From the cell containing the given text, extract its center point as (x, y) coordinate. 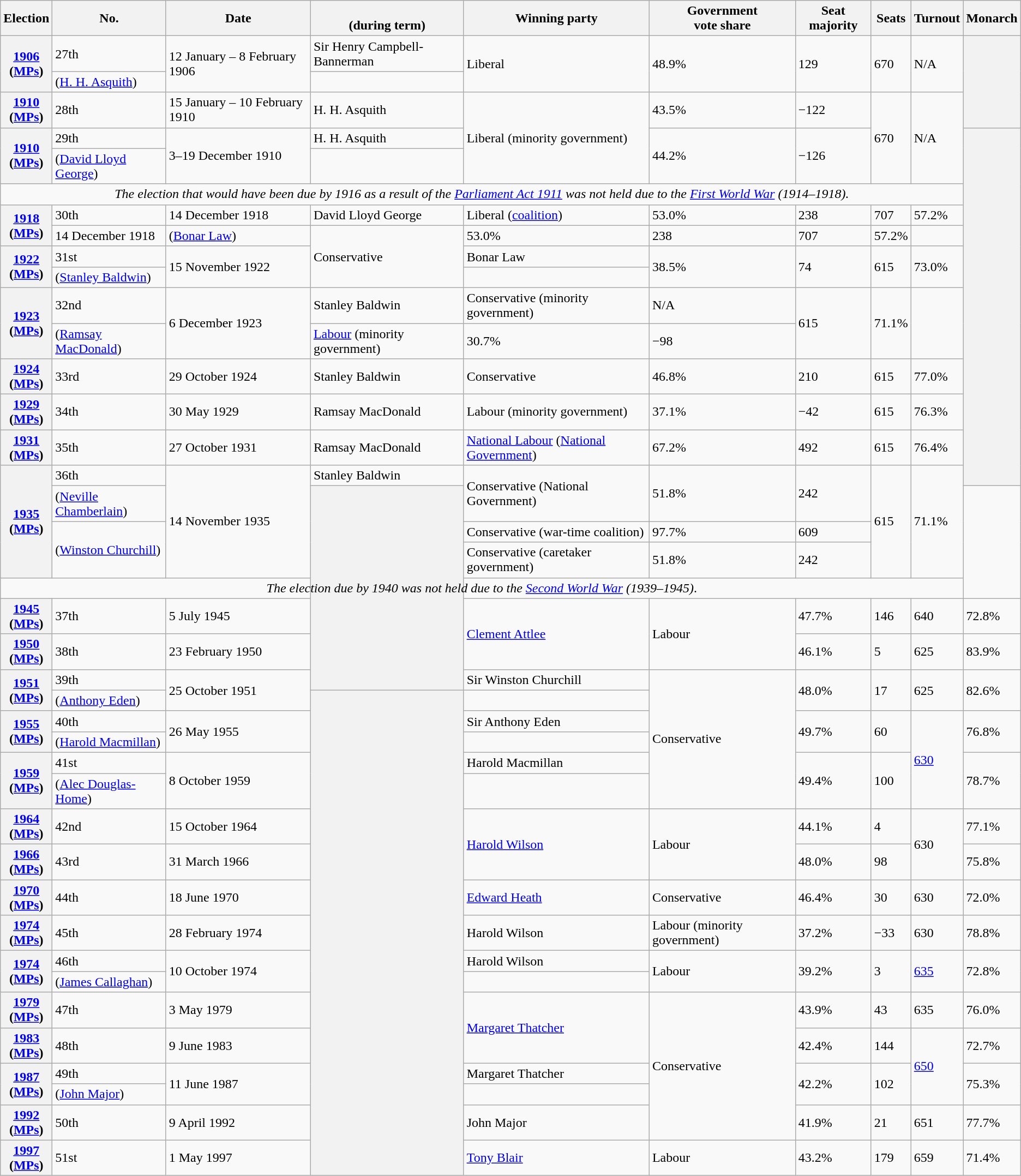
Harold Macmillan (556, 763)
3 May 1979 (238, 1010)
6 December 1923 (238, 323)
34th (109, 412)
1970(MPs) (26, 898)
83.9% (992, 651)
Winning party (556, 19)
Conservative (war-time coalition) (556, 532)
97.7% (722, 532)
Election (26, 19)
15 October 1964 (238, 827)
71.4% (992, 1157)
492 (833, 447)
John Major (556, 1123)
46.1% (833, 651)
100 (891, 780)
44.1% (833, 827)
30th (109, 215)
1918(MPs) (26, 225)
−42 (833, 412)
32nd (109, 305)
43.5% (722, 110)
1951(MPs) (26, 690)
9 April 1992 (238, 1123)
651 (937, 1123)
1979(MPs) (26, 1010)
(Stanley Baldwin) (109, 277)
Sir Anthony Eden (556, 721)
76.3% (937, 412)
31 March 1966 (238, 862)
(Anthony Eden) (109, 700)
1923(MPs) (26, 323)
12 January – 8 February 1906 (238, 64)
98 (891, 862)
Tony Blair (556, 1157)
42.2% (833, 1084)
102 (891, 1084)
44th (109, 898)
Sir Henry Campbell-Bannerman (387, 53)
46th (109, 961)
8 October 1959 (238, 780)
National Labour (National Government) (556, 447)
17 (891, 690)
5 July 1945 (238, 616)
1906(MPs) (26, 64)
(H. H. Asquith) (109, 82)
78.7% (992, 780)
38.5% (722, 267)
1924(MPs) (26, 376)
46.4% (833, 898)
49th (109, 1073)
Date (238, 19)
48th (109, 1045)
37.2% (833, 933)
31st (109, 256)
47th (109, 1010)
Seats (891, 19)
Edward Heath (556, 898)
27th (109, 53)
No. (109, 19)
Conservative (minority government) (556, 305)
76.4% (937, 447)
1959(MPs) (26, 780)
Sir Winston Churchill (556, 680)
29 October 1924 (238, 376)
129 (833, 64)
75.3% (992, 1084)
(Winston Churchill) (109, 550)
9 June 1983 (238, 1045)
14 November 1935 (238, 521)
43 (891, 1010)
72.0% (992, 898)
36th (109, 476)
1987(MPs) (26, 1084)
44.2% (722, 156)
30.7% (556, 340)
Governmentvote share (722, 19)
50th (109, 1123)
Conservative (caretaker government) (556, 560)
42.4% (833, 1045)
Conservative (National Government) (556, 493)
Clement Attlee (556, 634)
47.7% (833, 616)
77.0% (937, 376)
4 (891, 827)
−122 (833, 110)
(Alec Douglas-Home) (109, 791)
35th (109, 447)
(John Major) (109, 1094)
28 February 1974 (238, 933)
−98 (722, 340)
(Bonar Law) (238, 236)
1964(MPs) (26, 827)
609 (833, 532)
1931(MPs) (26, 447)
37th (109, 616)
82.6% (992, 690)
33rd (109, 376)
48.9% (722, 64)
1 May 1997 (238, 1157)
(David Lloyd George) (109, 166)
The election due by 1940 was not held due to the Second World War (1939–1945). (482, 588)
Seat majority (833, 19)
The election that would have been due by 1916 as a result of the Parliament Act 1911 was not held due to the First World War (1914–1918). (482, 194)
(Harold Macmillan) (109, 742)
27 October 1931 (238, 447)
75.8% (992, 862)
45th (109, 933)
650 (937, 1066)
38th (109, 651)
Monarch (992, 19)
77.7% (992, 1123)
30 (891, 898)
60 (891, 731)
46.8% (722, 376)
179 (891, 1157)
40th (109, 721)
(Ramsay MacDonald) (109, 340)
640 (937, 616)
144 (891, 1045)
15 January – 10 February 1910 (238, 110)
43.2% (833, 1157)
28th (109, 110)
25 October 1951 (238, 690)
Liberal (minority government) (556, 138)
146 (891, 616)
76.0% (992, 1010)
77.1% (992, 827)
23 February 1950 (238, 651)
1929(MPs) (26, 412)
30 May 1929 (238, 412)
72.7% (992, 1045)
1992(MPs) (26, 1123)
1945(MPs) (26, 616)
49.7% (833, 731)
210 (833, 376)
42nd (109, 827)
37.1% (722, 412)
49.4% (833, 780)
41.9% (833, 1123)
Liberal (556, 64)
Bonar Law (556, 256)
51st (109, 1157)
74 (833, 267)
43rd (109, 862)
(during term) (387, 19)
39.2% (833, 971)
1935(MPs) (26, 521)
78.8% (992, 933)
43.9% (833, 1010)
11 June 1987 (238, 1084)
29th (109, 138)
1983(MPs) (26, 1045)
76.8% (992, 731)
1950(MPs) (26, 651)
39th (109, 680)
659 (937, 1157)
−126 (833, 156)
41st (109, 763)
(Neville Chamberlain) (109, 504)
21 (891, 1123)
1922(MPs) (26, 267)
10 October 1974 (238, 971)
5 (891, 651)
3–19 December 1910 (238, 156)
15 November 1922 (238, 267)
David Lloyd George (387, 215)
18 June 1970 (238, 898)
Liberal (coalition) (556, 215)
1966(MPs) (26, 862)
26 May 1955 (238, 731)
73.0% (937, 267)
−33 (891, 933)
67.2% (722, 447)
1997(MPs) (26, 1157)
3 (891, 971)
(James Callaghan) (109, 982)
1955(MPs) (26, 731)
Turnout (937, 19)
